Output the [X, Y] coordinate of the center of the cell containing the given text.  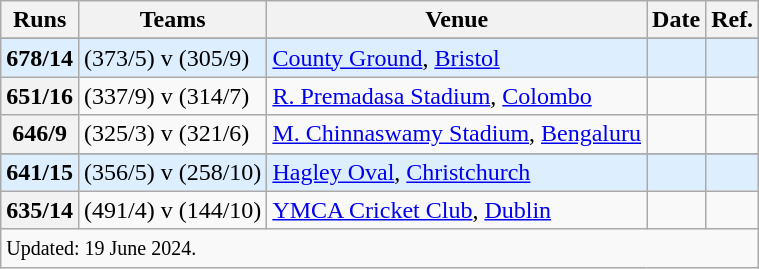
641/15 [40, 172]
Hagley Oval, Christchurch [457, 172]
(356/5) v (258/10) [172, 172]
Teams [172, 20]
Runs [40, 20]
646/9 [40, 134]
R. Premadasa Stadium, Colombo [457, 96]
YMCA Cricket Club, Dublin [457, 210]
Ref. [732, 20]
635/14 [40, 210]
(491/4) v (144/10) [172, 210]
(373/5) v (305/9) [172, 58]
(325/3) v (321/6) [172, 134]
Date [676, 20]
County Ground, Bristol [457, 58]
Venue [457, 20]
651/16 [40, 96]
678/14 [40, 58]
M. Chinnaswamy Stadium, Bengaluru [457, 134]
(337/9) v (314/7) [172, 96]
Updated: 19 June 2024. [380, 248]
